Provide the (x, y) coordinate of the cell's center where the given text is located.  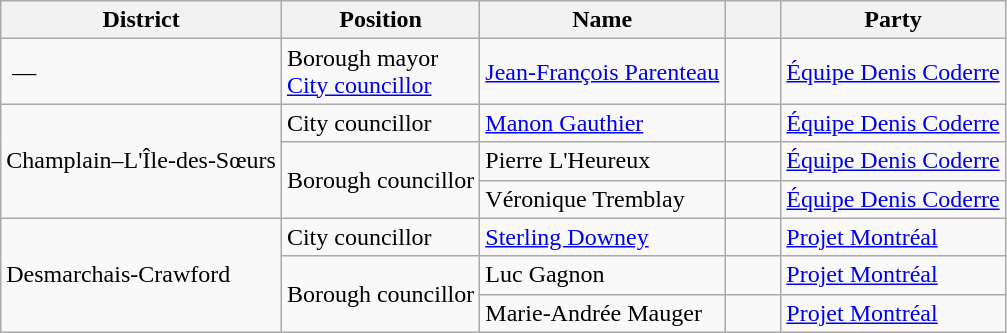
District (142, 20)
Borough mayorCity councillor (380, 72)
Marie-Andrée Mauger (602, 313)
— (142, 72)
Desmarchais-Crawford (142, 275)
Party (893, 20)
Champlain–L'Île-des-Sœurs (142, 161)
Véronique Tremblay (602, 199)
Pierre L'Heureux (602, 161)
Sterling Downey (602, 237)
Manon Gauthier (602, 123)
Position (380, 20)
Name (602, 20)
Jean-François Parenteau (602, 72)
Luc Gagnon (602, 275)
